Detect which cell encompasses the target text, then output its (x, y) center coordinate. 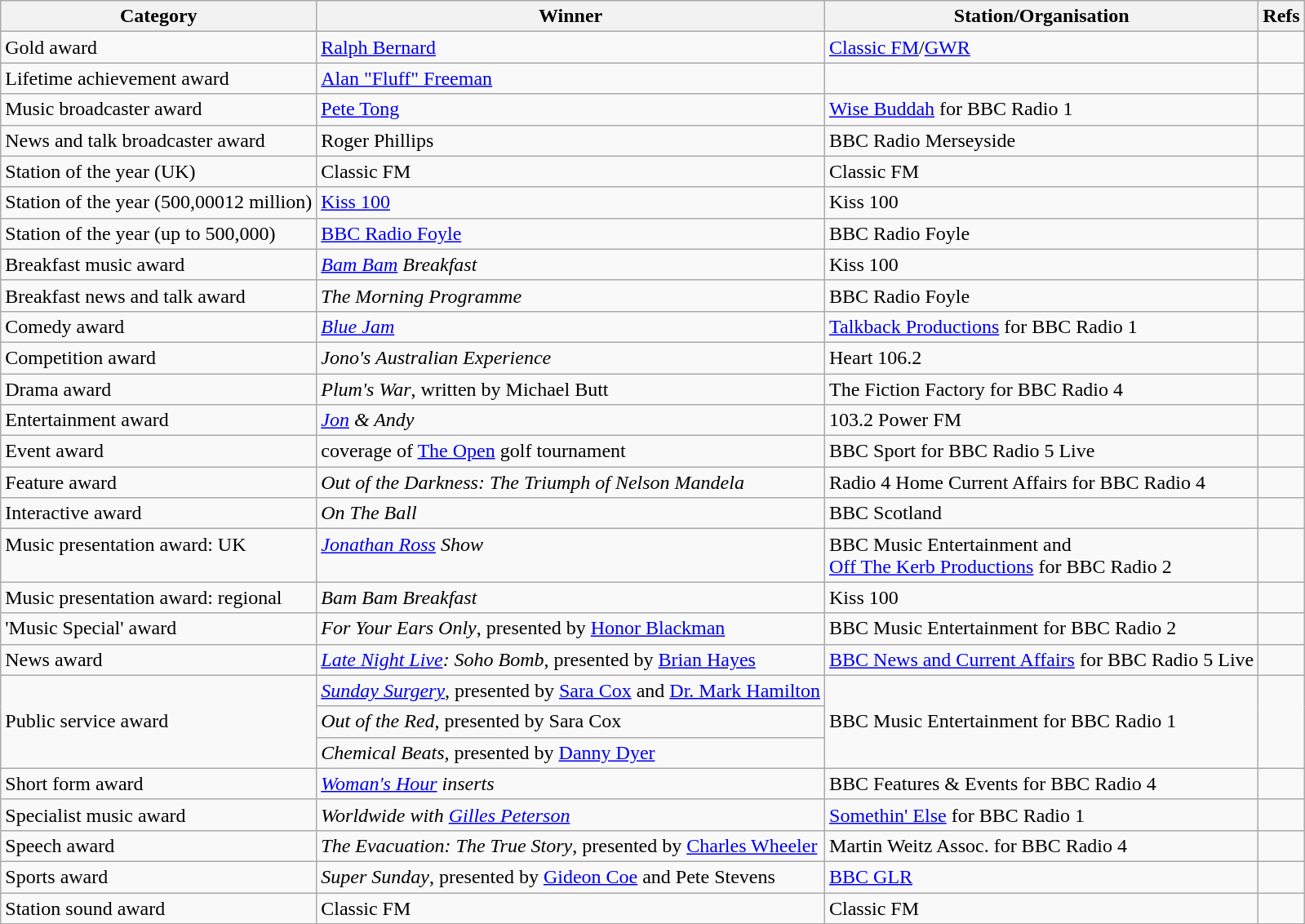
Gold award (158, 47)
Station of the year (up to 500,000) (158, 233)
News and talk broadcaster award (158, 140)
Drama award (158, 389)
BBC Music Entertainment andOff The Kerb Productions for BBC Radio 2 (1041, 555)
The Fiction Factory for BBC Radio 4 (1041, 389)
BBC GLR (1041, 877)
Woman's Hour inserts (571, 784)
Music presentation award: UK (158, 555)
Interactive award (158, 513)
Station of the year (500,00012 million) (158, 202)
Breakfast news and talk award (158, 295)
Station/Organisation (1041, 16)
Music broadcaster award (158, 109)
Late Night Live: Soho Bomb, presented by Brian Hayes (571, 660)
Super Sunday, presented by Gideon Coe and Pete Stevens (571, 877)
Ralph Bernard (571, 47)
BBC Features & Events for BBC Radio 4 (1041, 784)
Jon & Andy (571, 420)
BBC Music Entertainment for BBC Radio 1 (1041, 722)
coverage of The Open golf tournament (571, 451)
Speech award (158, 846)
Jonathan Ross Show (571, 555)
Sunday Surgery, presented by Sara Cox and Dr. Mark Hamilton (571, 691)
BBC Sport for BBC Radio 5 Live (1041, 451)
Refs (1281, 16)
Worldwide with Gilles Peterson (571, 815)
Lifetime achievement award (158, 78)
Comedy award (158, 327)
Jono's Australian Experience (571, 358)
Martin Weitz Assoc. for BBC Radio 4 (1041, 846)
Music presentation award: regional (158, 597)
Somethin' Else for BBC Radio 1 (1041, 815)
Plum's War, written by Michael Butt (571, 389)
Specialist music award (158, 815)
News award (158, 660)
Chemical Beats, presented by Danny Dyer (571, 753)
Radio 4 Home Current Affairs for BBC Radio 4 (1041, 482)
On The Ball (571, 513)
Out of the Darkness: The Triumph of Nelson Mandela (571, 482)
The Morning Programme (571, 295)
Competition award (158, 358)
Heart 106.2 (1041, 358)
The Evacuation: The True Story, presented by Charles Wheeler (571, 846)
Talkback Productions for BBC Radio 1 (1041, 327)
103.2 Power FM (1041, 420)
Sports award (158, 877)
Station of the year (UK) (158, 171)
Short form award (158, 784)
BBC Music Entertainment for BBC Radio 2 (1041, 629)
For Your Ears Only, presented by Honor Blackman (571, 629)
Station sound award (158, 908)
Roger Phillips (571, 140)
Breakfast music award (158, 264)
Category (158, 16)
Winner (571, 16)
Entertainment award (158, 420)
Wise Buddah for BBC Radio 1 (1041, 109)
Blue Jam (571, 327)
Alan "Fluff" Freeman (571, 78)
Event award (158, 451)
Classic FM/GWR (1041, 47)
Out of the Red, presented by Sara Cox (571, 722)
Feature award (158, 482)
Public service award (158, 722)
BBC Scotland (1041, 513)
BBC Radio Merseyside (1041, 140)
Pete Tong (571, 109)
'Music Special' award (158, 629)
BBC News and Current Affairs for BBC Radio 5 Live (1041, 660)
